Identify which cell holds the provided text, then report its (X, Y) central coordinate. 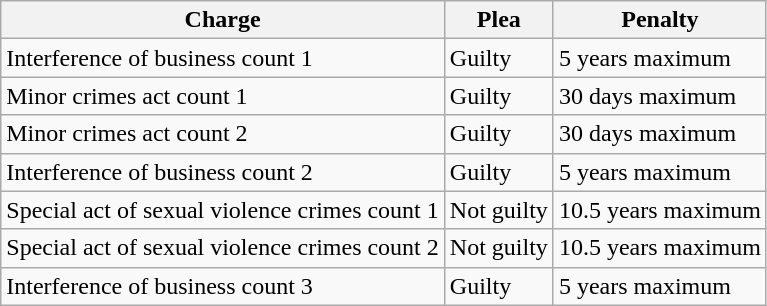
Interference of business count 3 (223, 286)
Minor crimes act count 1 (223, 96)
Special act of sexual violence crimes count 2 (223, 248)
Interference of business count 1 (223, 58)
Charge (223, 20)
Plea (498, 20)
Special act of sexual violence crimes count 1 (223, 210)
Minor crimes act count 2 (223, 134)
Penalty (660, 20)
Interference of business count 2 (223, 172)
